Provide the (X, Y) coordinate of the cell's center where the given text is located.  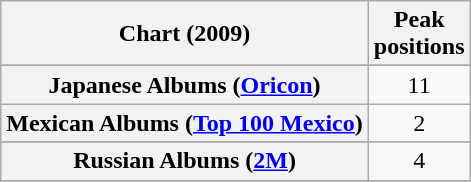
2 (419, 123)
Chart (2009) (185, 34)
11 (419, 85)
4 (419, 161)
Peakpositions (419, 34)
Russian Albums (2M) (185, 161)
Japanese Albums (Oricon) (185, 85)
Mexican Albums (Top 100 Mexico) (185, 123)
